Search for the cell housing the specified text and yield its (x, y) center coordinate. 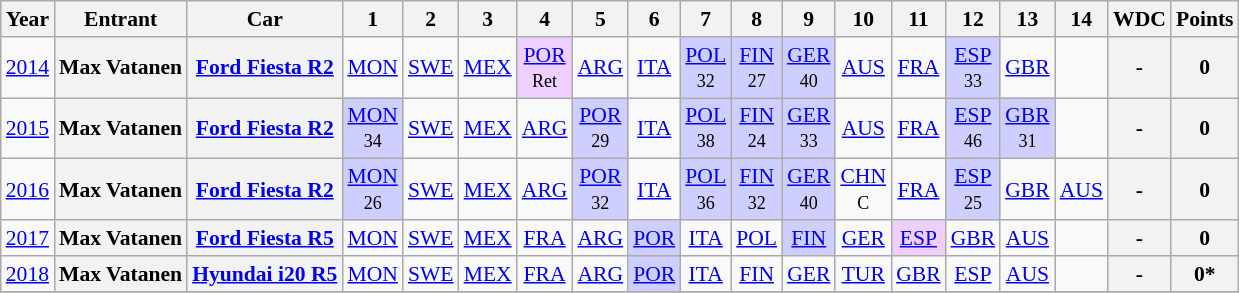
10 (863, 19)
5 (600, 19)
POR32 (600, 190)
13 (1028, 19)
MON34 (372, 128)
Car (264, 19)
POL32 (706, 68)
POL36 (706, 190)
Hyundai i20 R5 (264, 274)
1 (372, 19)
14 (1082, 19)
11 (918, 19)
ESP46 (974, 128)
2015 (28, 128)
FIN27 (756, 68)
POR29 (600, 128)
2018 (28, 274)
Points (1205, 19)
ESP33 (974, 68)
Year (28, 19)
4 (545, 19)
POL (756, 238)
GBR31 (1028, 128)
6 (654, 19)
TUR (863, 274)
2017 (28, 238)
CHNC (863, 190)
WDC (1140, 19)
POL38 (706, 128)
ESP25 (974, 190)
7 (706, 19)
MON26 (372, 190)
GER33 (808, 128)
FIN24 (756, 128)
12 (974, 19)
2016 (28, 190)
2014 (28, 68)
PORRet (545, 68)
0* (1205, 274)
Ford Fiesta R5 (264, 238)
8 (756, 19)
FIN32 (756, 190)
2 (431, 19)
9 (808, 19)
3 (488, 19)
Entrant (120, 19)
